Pinpoint the cell where the given text exists, returning its [x, y] midpoint coordinate. 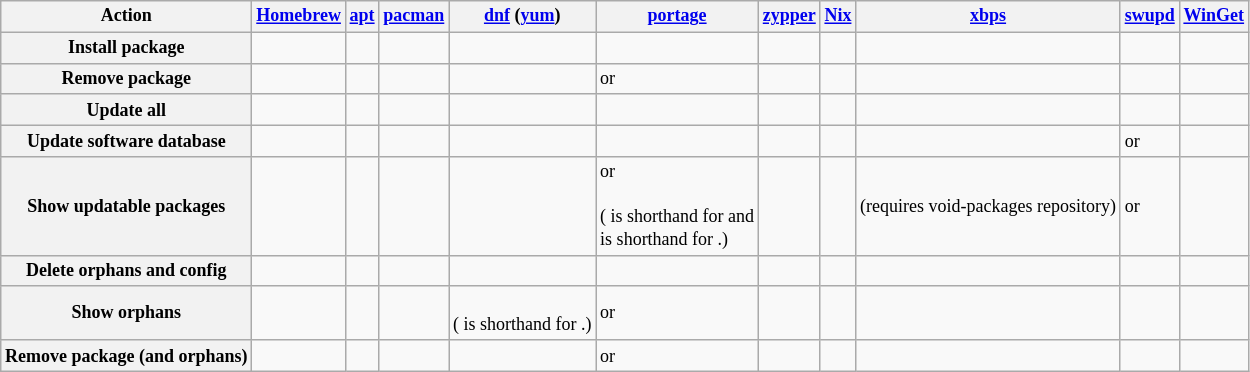
apt [362, 16]
Remove package (and orphans) [126, 356]
( is shorthand for .) [522, 313]
Delete orphans and config [126, 270]
Homebrew [298, 16]
Action [126, 16]
(requires void-packages repository) [988, 206]
swupd [1150, 16]
dnf (yum) [522, 16]
or ( is shorthand for and is shorthand for .) [678, 206]
Show orphans [126, 313]
WinGet [1214, 16]
Update all [126, 110]
Show updatable packages [126, 206]
Install package [126, 48]
pacman [414, 16]
Nix [838, 16]
Update software database [126, 140]
zypper [789, 16]
portage [678, 16]
Remove package [126, 78]
xbps [988, 16]
